Capture the cell that displays the provided text and extract its (X, Y) central coordinate. 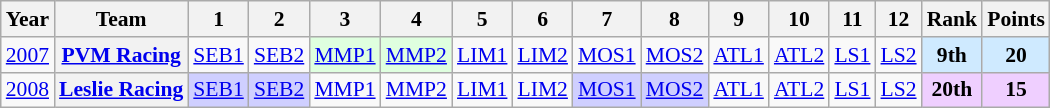
2 (280, 19)
4 (416, 19)
PVM Racing (121, 55)
7 (607, 19)
5 (482, 19)
Rank (952, 19)
10 (799, 19)
8 (675, 19)
Year (28, 19)
Leslie Racing (121, 90)
9 (738, 19)
2008 (28, 90)
2007 (28, 55)
Team (121, 19)
9th (952, 55)
20 (1016, 55)
Points (1016, 19)
11 (852, 19)
12 (898, 19)
6 (542, 19)
20th (952, 90)
15 (1016, 90)
3 (344, 19)
1 (218, 19)
